Scan for the cell matching the given text and deliver its [x, y] coordinate at center. 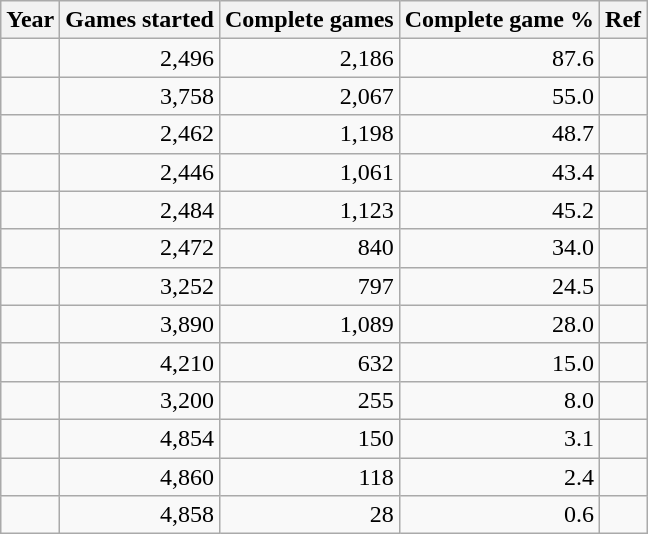
3,890 [140, 324]
632 [309, 362]
4,860 [140, 477]
840 [309, 248]
1,061 [309, 172]
Complete game % [499, 20]
Games started [140, 20]
28 [309, 515]
3.1 [499, 438]
2.4 [499, 477]
45.2 [499, 210]
8.0 [499, 400]
43.4 [499, 172]
48.7 [499, 134]
2,446 [140, 172]
2,462 [140, 134]
0.6 [499, 515]
2,472 [140, 248]
2,496 [140, 58]
3,252 [140, 286]
4,210 [140, 362]
797 [309, 286]
118 [309, 477]
1,198 [309, 134]
24.5 [499, 286]
3,200 [140, 400]
Complete games [309, 20]
2,484 [140, 210]
2,067 [309, 96]
28.0 [499, 324]
55.0 [499, 96]
Year [30, 20]
87.6 [499, 58]
1,123 [309, 210]
34.0 [499, 248]
255 [309, 400]
Ref [624, 20]
2,186 [309, 58]
1,089 [309, 324]
15.0 [499, 362]
4,858 [140, 515]
3,758 [140, 96]
4,854 [140, 438]
150 [309, 438]
